Extract the [X, Y] coordinate from the center of the cell holding the provided text.  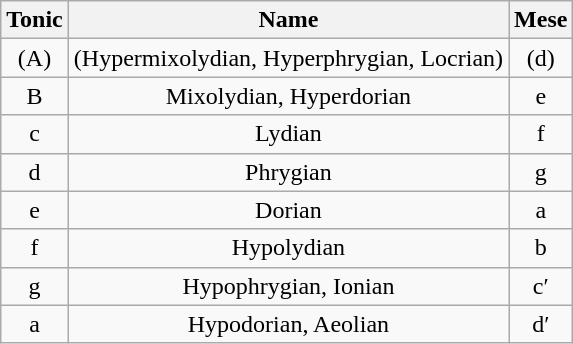
(d) [541, 58]
Name [288, 20]
(Hypermixolydian, Hyperphrygian, Locrian) [288, 58]
Mese [541, 20]
B [35, 96]
Tonic [35, 20]
Phrygian [288, 172]
c [35, 134]
Hypodorian, Aeolian [288, 324]
d [35, 172]
Hypophrygian, Ionian [288, 286]
(A) [35, 58]
c′ [541, 286]
d′ [541, 324]
Mixolydian, Hyperdorian [288, 96]
Dorian [288, 210]
b [541, 248]
Hypolydian [288, 248]
Lydian [288, 134]
